Return the (X, Y) coordinate for the center point of the cell that contains the specified text.  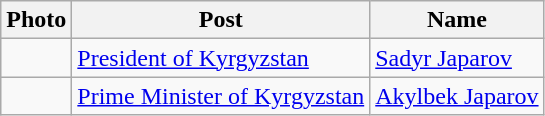
Post (221, 20)
President of Kyrgyzstan (221, 58)
Akylbek Japarov (457, 96)
Sadyr Japarov (457, 58)
Prime Minister of Kyrgyzstan (221, 96)
Photo (36, 20)
Name (457, 20)
